Return the [X, Y] coordinate for the center point of the cell that contains the specified text.  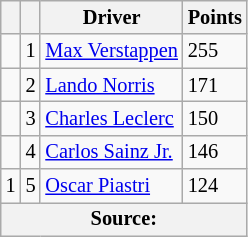
124 [215, 186]
3 [31, 118]
255 [215, 51]
Carlos Sainz Jr. [111, 152]
Lando Norris [111, 85]
Oscar Piastri [111, 186]
2 [31, 85]
4 [31, 152]
Points [215, 17]
Max Verstappen [111, 51]
150 [215, 118]
171 [215, 85]
Charles Leclerc [111, 118]
146 [215, 152]
Driver [111, 17]
5 [31, 186]
Source: [124, 219]
